Pinpoint the cell where the given text exists, returning its (x, y) midpoint coordinate. 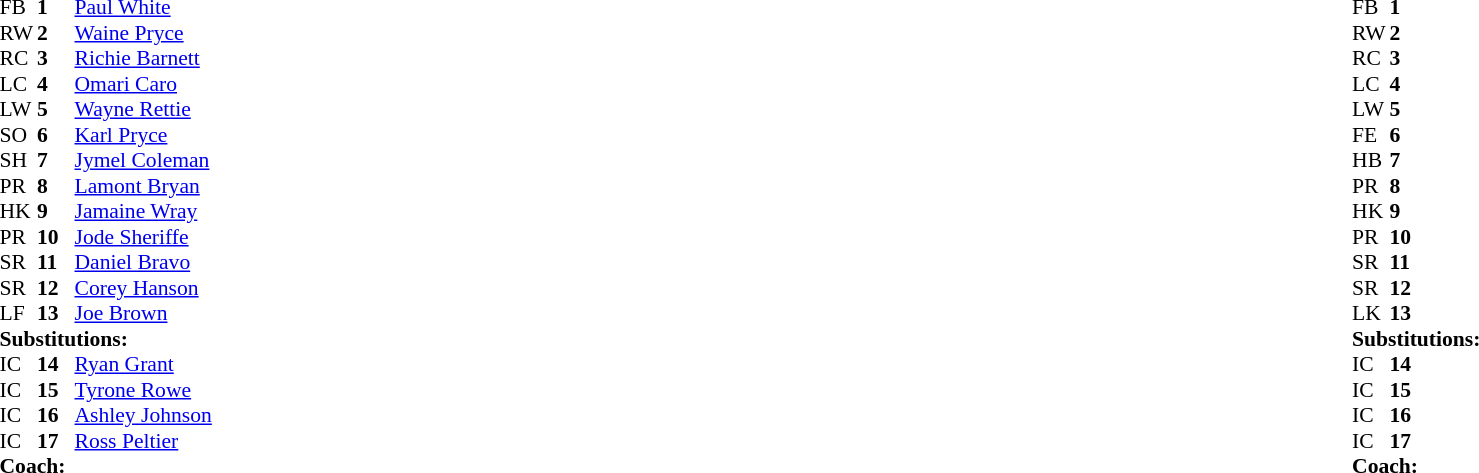
Wayne Rettie (142, 109)
HB (1371, 161)
Ross Peltier (142, 441)
Jymel Coleman (142, 161)
Ashley Johnson (142, 415)
Omari Caro (142, 84)
Jode Sheriffe (142, 237)
FE (1371, 135)
Jamaine Wray (142, 211)
Daniel Bravo (142, 263)
Tyrone Rowe (142, 390)
LF (19, 313)
Corey Hanson (142, 288)
Karl Pryce (142, 135)
SH (19, 161)
SO (19, 135)
LK (1371, 313)
Ryan Grant (142, 365)
Lamont Bryan (142, 186)
Richie Barnett (142, 59)
Substitutions: (106, 339)
Joe Brown (142, 313)
Waine Pryce (142, 33)
